Pinpoint the cell where the given text exists, returning its (x, y) midpoint coordinate. 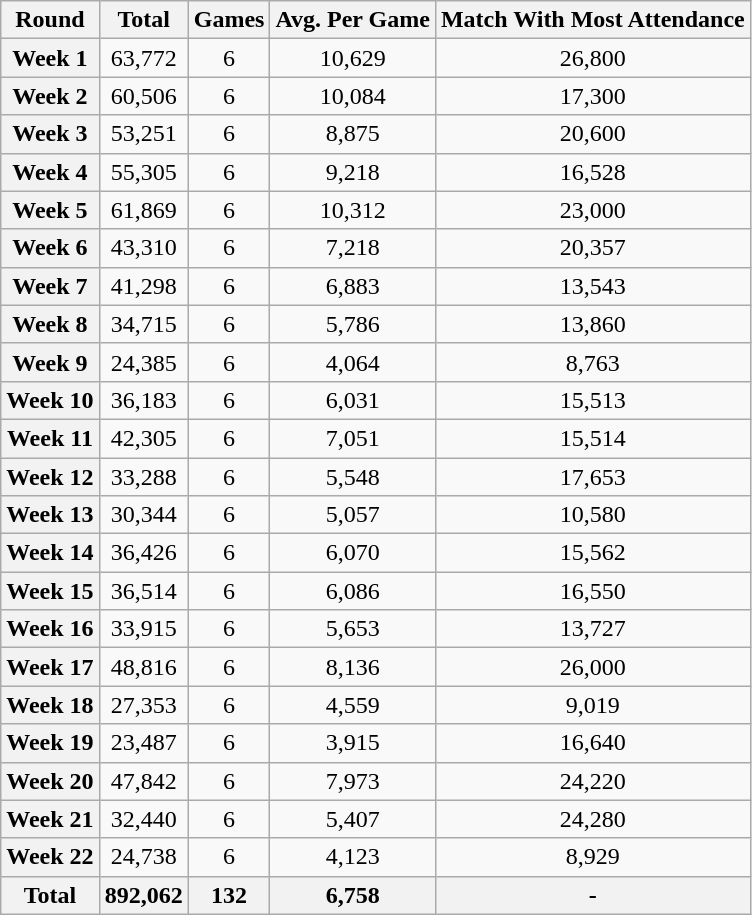
24,385 (144, 362)
23,487 (144, 743)
7,218 (352, 248)
Week 18 (50, 705)
Week 2 (50, 96)
10,084 (352, 96)
47,842 (144, 781)
Week 9 (50, 362)
5,653 (352, 629)
63,772 (144, 58)
36,426 (144, 553)
Week 1 (50, 58)
Avg. Per Game (352, 20)
Week 19 (50, 743)
13,727 (592, 629)
33,288 (144, 477)
Games (229, 20)
15,514 (592, 438)
10,580 (592, 515)
36,183 (144, 400)
15,562 (592, 553)
Week 10 (50, 400)
24,280 (592, 819)
Week 7 (50, 286)
Week 8 (50, 324)
9,019 (592, 705)
41,298 (144, 286)
27,353 (144, 705)
32,440 (144, 819)
48,816 (144, 667)
60,506 (144, 96)
Week 17 (50, 667)
4,064 (352, 362)
9,218 (352, 172)
6,086 (352, 591)
10,629 (352, 58)
Week 11 (50, 438)
23,000 (592, 210)
16,550 (592, 591)
7,973 (352, 781)
13,543 (592, 286)
6,758 (352, 895)
17,300 (592, 96)
61,869 (144, 210)
26,000 (592, 667)
8,929 (592, 857)
Week 15 (50, 591)
Week 13 (50, 515)
36,514 (144, 591)
132 (229, 895)
6,031 (352, 400)
13,860 (592, 324)
Week 21 (50, 819)
5,407 (352, 819)
15,513 (592, 400)
16,528 (592, 172)
34,715 (144, 324)
42,305 (144, 438)
- (592, 895)
Week 16 (50, 629)
4,123 (352, 857)
8,763 (592, 362)
Round (50, 20)
53,251 (144, 134)
892,062 (144, 895)
16,640 (592, 743)
Week 12 (50, 477)
55,305 (144, 172)
Week 4 (50, 172)
24,220 (592, 781)
Week 14 (50, 553)
30,344 (144, 515)
20,600 (592, 134)
3,915 (352, 743)
8,875 (352, 134)
24,738 (144, 857)
5,786 (352, 324)
26,800 (592, 58)
20,357 (592, 248)
4,559 (352, 705)
7,051 (352, 438)
6,883 (352, 286)
43,310 (144, 248)
8,136 (352, 667)
6,070 (352, 553)
Week 3 (50, 134)
Week 6 (50, 248)
5,057 (352, 515)
Week 22 (50, 857)
33,915 (144, 629)
17,653 (592, 477)
Week 20 (50, 781)
Match With Most Attendance (592, 20)
Week 5 (50, 210)
10,312 (352, 210)
5,548 (352, 477)
